Return (X, Y) of the center of cell containing provided text 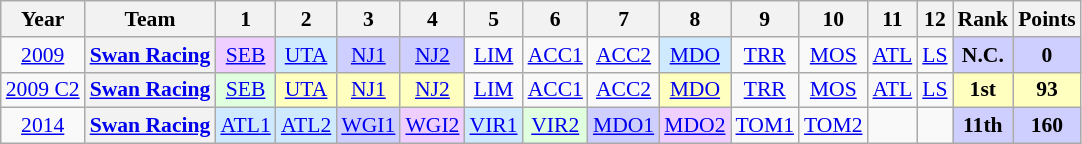
2009 C2 (43, 90)
MDO2 (694, 126)
VIR1 (493, 126)
0 (1047, 55)
11 (893, 19)
N.C. (984, 55)
9 (764, 19)
7 (624, 19)
4 (432, 19)
5 (493, 19)
2009 (43, 55)
11th (984, 126)
WGI2 (432, 126)
Year (43, 19)
TOM2 (834, 126)
TOM1 (764, 126)
2 (306, 19)
WGI1 (368, 126)
10 (834, 19)
ATL1 (245, 126)
VIR2 (556, 126)
93 (1047, 90)
ATL2 (306, 126)
1st (984, 90)
Team (150, 19)
8 (694, 19)
6 (556, 19)
1 (245, 19)
Points (1047, 19)
Rank (984, 19)
12 (934, 19)
3 (368, 19)
160 (1047, 126)
MDO1 (624, 126)
2014 (43, 126)
